Extract the (x, y) coordinate from the center of the cell holding the provided text.  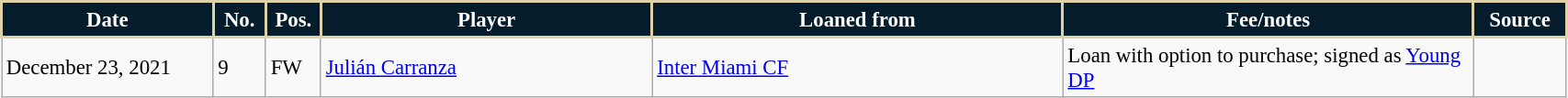
Fee/notes (1268, 20)
FW (293, 68)
Player (487, 20)
9 (239, 68)
Inter Miami CF (858, 68)
Loan with option to purchase; signed as Young DP (1268, 68)
December 23, 2021 (108, 68)
Pos. (293, 20)
Julián Carranza (487, 68)
Source (1519, 20)
Date (108, 20)
No. (239, 20)
Loaned from (858, 20)
